Detect which cell encompasses the target text, then output its (x, y) center coordinate. 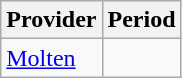
Provider (52, 20)
Period (142, 20)
Molten (52, 58)
